Extract the [x, y] coordinate from the center of the cell holding the provided text.  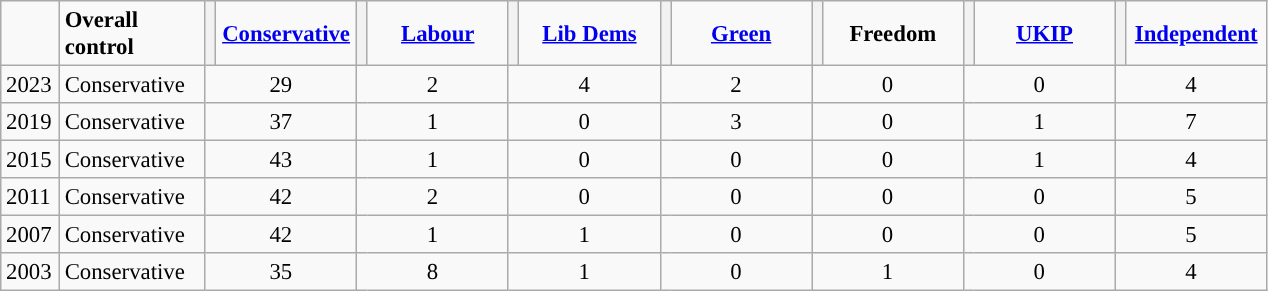
2023 [30, 85]
Overall control [132, 34]
29 [281, 85]
2019 [30, 122]
Lib Dems [590, 34]
43 [281, 160]
2007 [30, 235]
2011 [30, 197]
7 [1191, 122]
Independent [1196, 34]
Green [742, 34]
3 [736, 122]
Freedom [892, 34]
UKIP [1044, 34]
2015 [30, 160]
37 [281, 122]
Labour [438, 34]
